Return the [x, y] coordinate for the center point of the cell that contains the specified text.  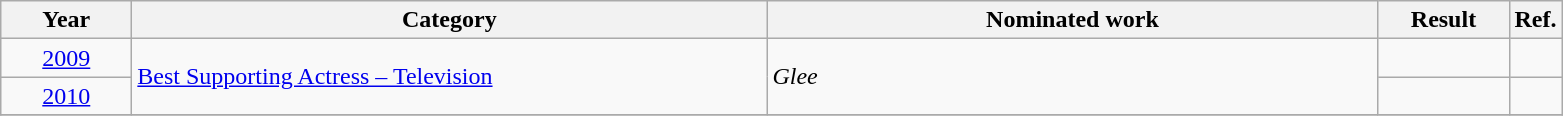
2010 [66, 96]
Result [1444, 20]
Category [450, 20]
Year [66, 20]
Glee [1072, 77]
2009 [66, 58]
Best Supporting Actress – Television [450, 77]
Ref. [1536, 20]
Nominated work [1072, 20]
